Determine the (X, Y) coordinate at the center of the cell enclosing the given text.  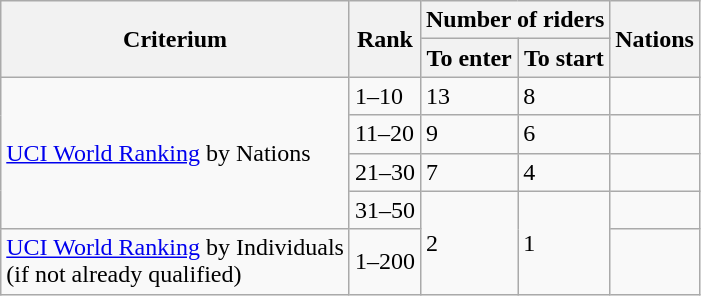
Rank (384, 39)
UCI World Ranking by Nations (176, 153)
7 (468, 172)
To enter (468, 58)
11–20 (384, 134)
2 (468, 242)
1 (564, 242)
Nations (655, 39)
8 (564, 96)
4 (564, 172)
1–200 (384, 262)
21–30 (384, 172)
1–10 (384, 96)
Number of riders (514, 20)
To start (564, 58)
Criterium (176, 39)
6 (564, 134)
9 (468, 134)
UCI World Ranking by Individuals(if not already qualified) (176, 262)
13 (468, 96)
31–50 (384, 210)
